From the cell containing the given text, extract its center point as (X, Y) coordinate. 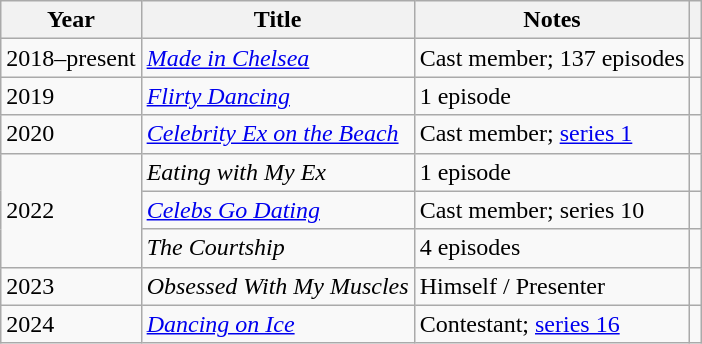
Cast member; series 1 (552, 134)
4 episodes (552, 248)
Himself / Presenter (552, 286)
2023 (71, 286)
Cast member; 137 episodes (552, 58)
Eating with My Ex (278, 172)
Contestant; series 16 (552, 324)
Obsessed With My Muscles (278, 286)
Notes (552, 20)
Flirty Dancing (278, 96)
Made in Chelsea (278, 58)
Year (71, 20)
2018–present (71, 58)
2024 (71, 324)
2019 (71, 96)
The Courtship (278, 248)
2022 (71, 210)
Celebrity Ex on the Beach (278, 134)
Dancing on Ice (278, 324)
Title (278, 20)
Celebs Go Dating (278, 210)
Cast member; series 10 (552, 210)
2020 (71, 134)
